From the cell containing the given text, extract its center point as (X, Y) coordinate. 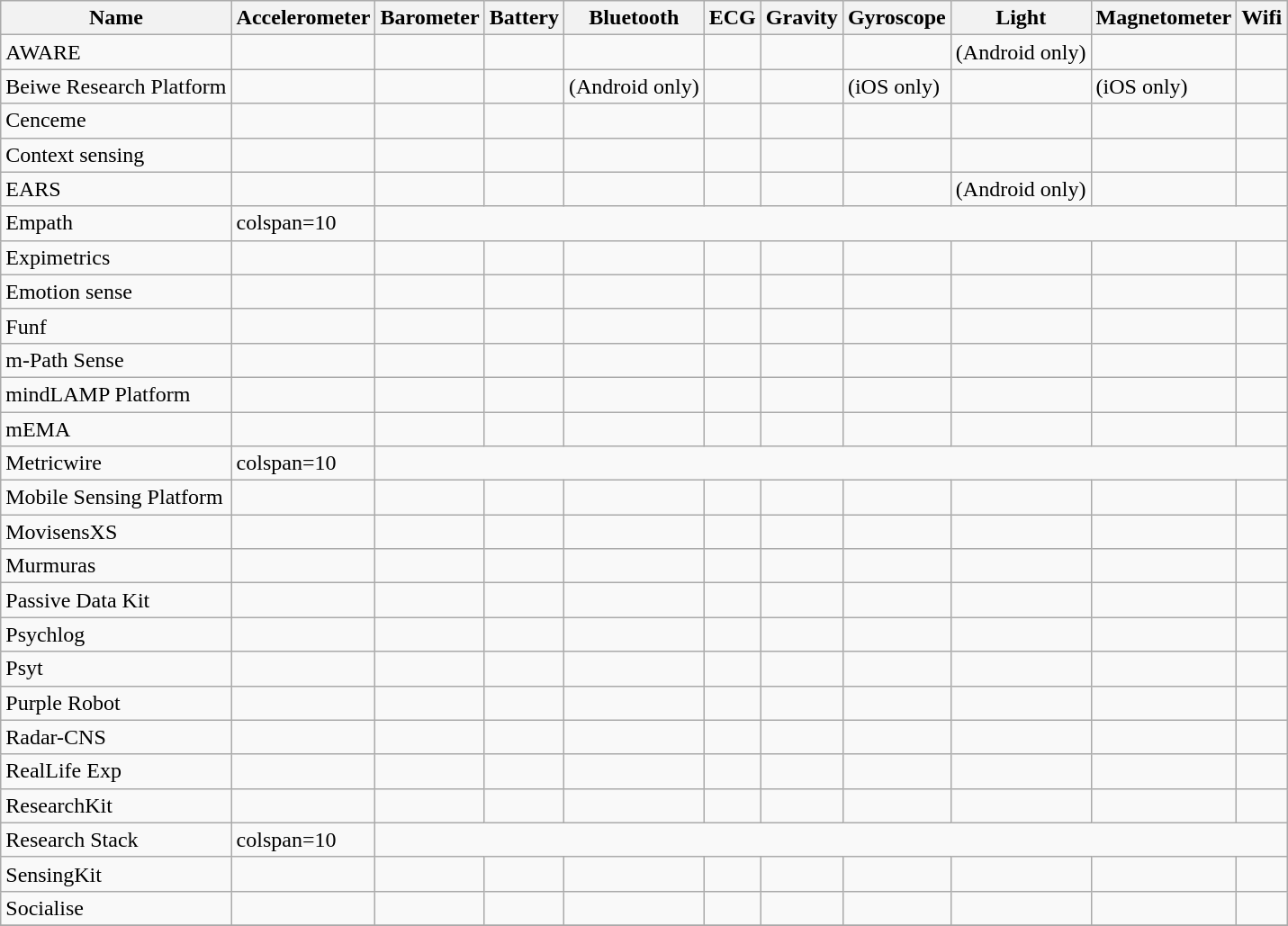
m-Path Sense (116, 360)
Cenceme (116, 121)
Light (1021, 18)
Bluetooth (635, 18)
Metricwire (116, 463)
Gravity (801, 18)
mEMA (116, 429)
Barometer (430, 18)
SensingKit (116, 874)
Mobile Sensing Platform (116, 498)
RealLife Exp (116, 771)
Magnetometer (1164, 18)
Battery (524, 18)
Accelerometer (303, 18)
Name (116, 18)
ResearchKit (116, 805)
Wifi (1262, 18)
EARS (116, 189)
MovisensXS (116, 532)
Research Stack (116, 840)
Psychlog (116, 634)
mindLAMP Platform (116, 394)
Radar-CNS (116, 737)
Purple Robot (116, 703)
Socialise (116, 908)
Beiwe Research Platform (116, 86)
Empath (116, 223)
Murmuras (116, 566)
Emotion sense (116, 292)
Gyroscope (896, 18)
Funf (116, 326)
Context sensing (116, 155)
ECG (733, 18)
AWARE (116, 52)
Passive Data Kit (116, 600)
Psyt (116, 669)
Expimetrics (116, 257)
